Locate the cell with the specified text and output its [X, Y] center coordinate. 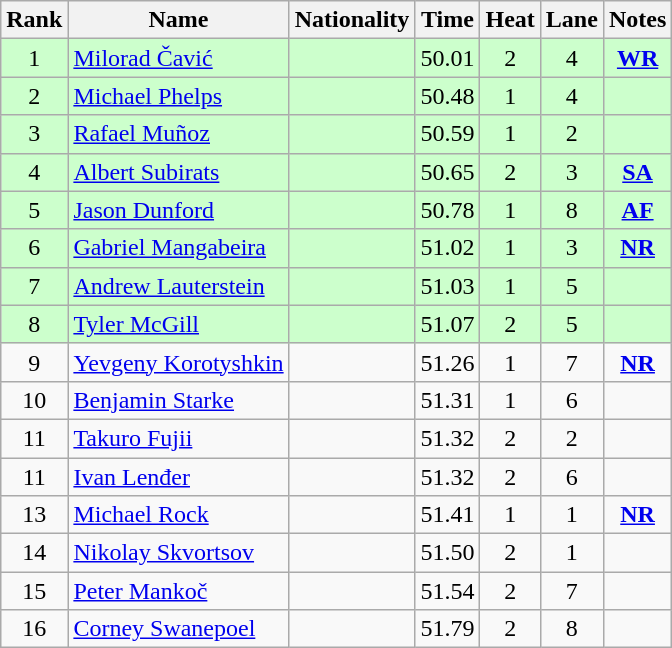
10 [34, 400]
Yevgeny Korotyshkin [178, 362]
Albert Subirats [178, 172]
Milorad Čavić [178, 58]
51.50 [448, 553]
Notes [637, 20]
Rank [34, 20]
50.59 [448, 134]
Heat [510, 20]
16 [34, 629]
15 [34, 591]
Michael Rock [178, 515]
51.41 [448, 515]
50.48 [448, 96]
51.26 [448, 362]
Gabriel Mangabeira [178, 248]
AF [637, 210]
13 [34, 515]
Nikolay Skvortsov [178, 553]
9 [34, 362]
50.01 [448, 58]
Andrew Lauterstein [178, 286]
51.79 [448, 629]
51.07 [448, 324]
Lane [572, 20]
51.31 [448, 400]
14 [34, 553]
Ivan Lenđer [178, 477]
51.54 [448, 591]
Time [448, 20]
50.78 [448, 210]
Michael Phelps [178, 96]
Peter Mankoč [178, 591]
SA [637, 172]
51.03 [448, 286]
51.02 [448, 248]
50.65 [448, 172]
Takuro Fujii [178, 438]
Nationality [352, 20]
Name [178, 20]
Jason Dunford [178, 210]
Tyler McGill [178, 324]
WR [637, 58]
Rafael Muñoz [178, 134]
Benjamin Starke [178, 400]
Corney Swanepoel [178, 629]
